Capture the cell that displays the provided text and extract its [x, y] central coordinate. 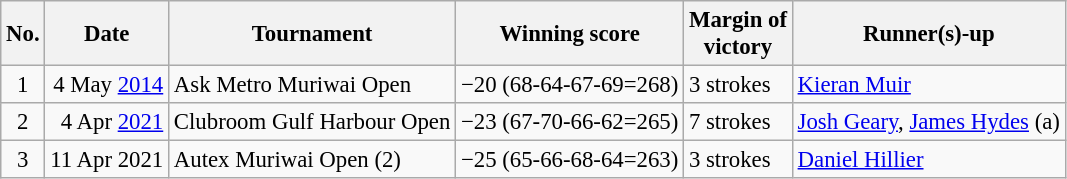
Daniel Hillier [928, 160]
7 strokes [738, 122]
1 [23, 85]
Margin ofvictory [738, 34]
Winning score [570, 34]
Runner(s)-up [928, 34]
11 Apr 2021 [107, 160]
Josh Geary, James Hydes (a) [928, 122]
−23 (67-70-66-62=265) [570, 122]
Kieran Muir [928, 85]
No. [23, 34]
Autex Muriwai Open (2) [312, 160]
−25 (65-66-68-64=263) [570, 160]
Tournament [312, 34]
2 [23, 122]
−20 (68-64-67-69=268) [570, 85]
4 May 2014 [107, 85]
Clubroom Gulf Harbour Open [312, 122]
3 [23, 160]
Ask Metro Muriwai Open [312, 85]
Date [107, 34]
4 Apr 2021 [107, 122]
